Find where the given text appears and provide that cell's center as (x, y) coordinate. 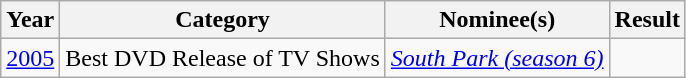
South Park (season 6) (497, 58)
Result (647, 20)
Best DVD Release of TV Shows (223, 58)
Category (223, 20)
2005 (30, 58)
Nominee(s) (497, 20)
Year (30, 20)
